Find where the given text appears and provide that cell's center as (X, Y) coordinate. 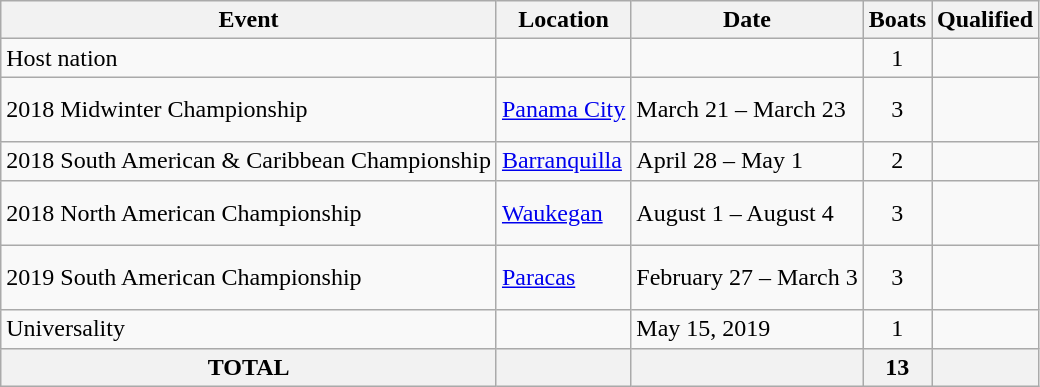
Date (747, 20)
2018 South American & Caribbean Championship (249, 161)
Location (563, 20)
May 15, 2019 (747, 329)
Host nation (249, 58)
Panama City (563, 110)
February 27 – March 3 (747, 278)
Paracas (563, 278)
TOTAL (249, 367)
Waukegan (563, 212)
March 21 – March 23 (747, 110)
13 (897, 367)
2 (897, 161)
August 1 – August 4 (747, 212)
April 28 – May 1 (747, 161)
2019 South American Championship (249, 278)
Event (249, 20)
Boats (897, 20)
2018 North American Championship (249, 212)
Barranquilla (563, 161)
2018 Midwinter Championship (249, 110)
Universality (249, 329)
Qualified (986, 20)
